Locate the cell with the specified text and output its [X, Y] center coordinate. 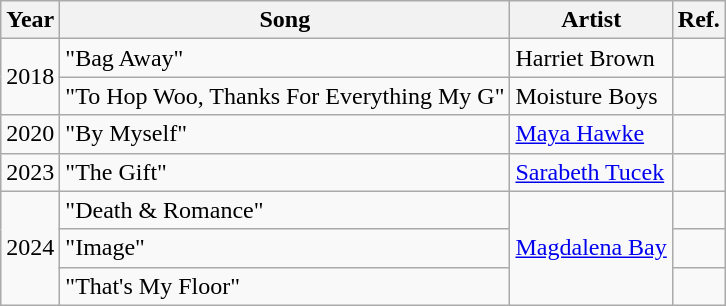
2020 [30, 134]
Moisture Boys [591, 96]
Harriet Brown [591, 58]
2024 [30, 248]
Ref. [698, 20]
Sarabeth Tucek [591, 172]
"That's My Floor" [285, 286]
2018 [30, 77]
Magdalena Bay [591, 248]
"Death & Romance" [285, 210]
"To Hop Woo, Thanks For Everything My G" [285, 96]
Artist [591, 20]
Maya Hawke [591, 134]
2023 [30, 172]
"Bag Away" [285, 58]
Song [285, 20]
Year [30, 20]
"The Gift" [285, 172]
"Image" [285, 248]
"By Myself" [285, 134]
